Determine the [X, Y] coordinate at the center of the cell enclosing the given text.  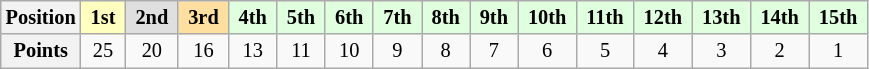
12th [663, 17]
8 [446, 51]
9th [494, 17]
25 [104, 51]
8th [446, 17]
15th [838, 17]
6th [349, 17]
11th [604, 17]
5 [604, 51]
1st [104, 17]
Points [41, 51]
14th [779, 17]
5th [301, 17]
11 [301, 51]
20 [152, 51]
6 [547, 51]
3 [721, 51]
3rd [203, 17]
9 [397, 51]
13 [253, 51]
4th [253, 17]
16 [203, 51]
10th [547, 17]
1 [838, 51]
13th [721, 17]
4 [663, 51]
2 [779, 51]
Position [41, 17]
2nd [152, 17]
10 [349, 51]
7 [494, 51]
7th [397, 17]
